Output the [X, Y] coordinate of the center of the cell containing the given text.  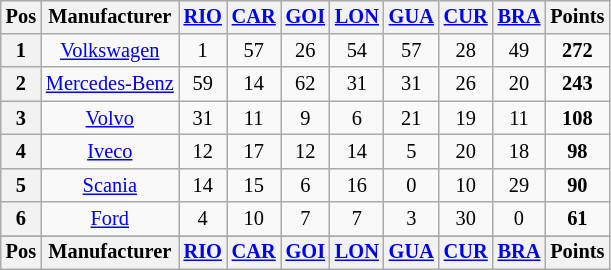
Mercedes-Benz [110, 84]
28 [466, 51]
Iveco [110, 152]
16 [357, 185]
30 [466, 219]
90 [577, 185]
61 [577, 219]
Ford [110, 219]
15 [254, 185]
59 [203, 84]
2 [21, 84]
62 [306, 84]
21 [412, 118]
18 [520, 152]
272 [577, 51]
108 [577, 118]
17 [254, 152]
54 [357, 51]
Volkswagen [110, 51]
9 [306, 118]
98 [577, 152]
243 [577, 84]
19 [466, 118]
49 [520, 51]
Scania [110, 185]
Volvo [110, 118]
29 [520, 185]
